For the text-containing cell, return its midpoint in (x, y) coordinate format. 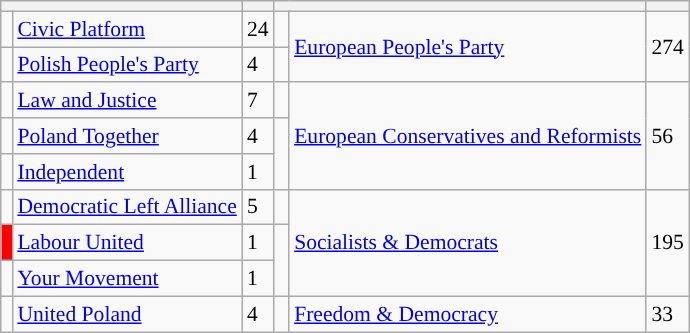
24 (258, 29)
Labour United (126, 243)
7 (258, 101)
Poland Together (126, 136)
Democratic Left Alliance (126, 207)
56 (668, 136)
Socialists & Democrats (468, 242)
33 (668, 314)
United Poland (126, 314)
5 (258, 207)
European Conservatives and Reformists (468, 136)
Your Movement (126, 279)
Civic Platform (126, 29)
Law and Justice (126, 101)
Freedom & Democracy (468, 314)
Polish People's Party (126, 65)
European People's Party (468, 46)
274 (668, 46)
195 (668, 242)
Independent (126, 172)
